Capture the cell that displays the provided text and extract its (x, y) central coordinate. 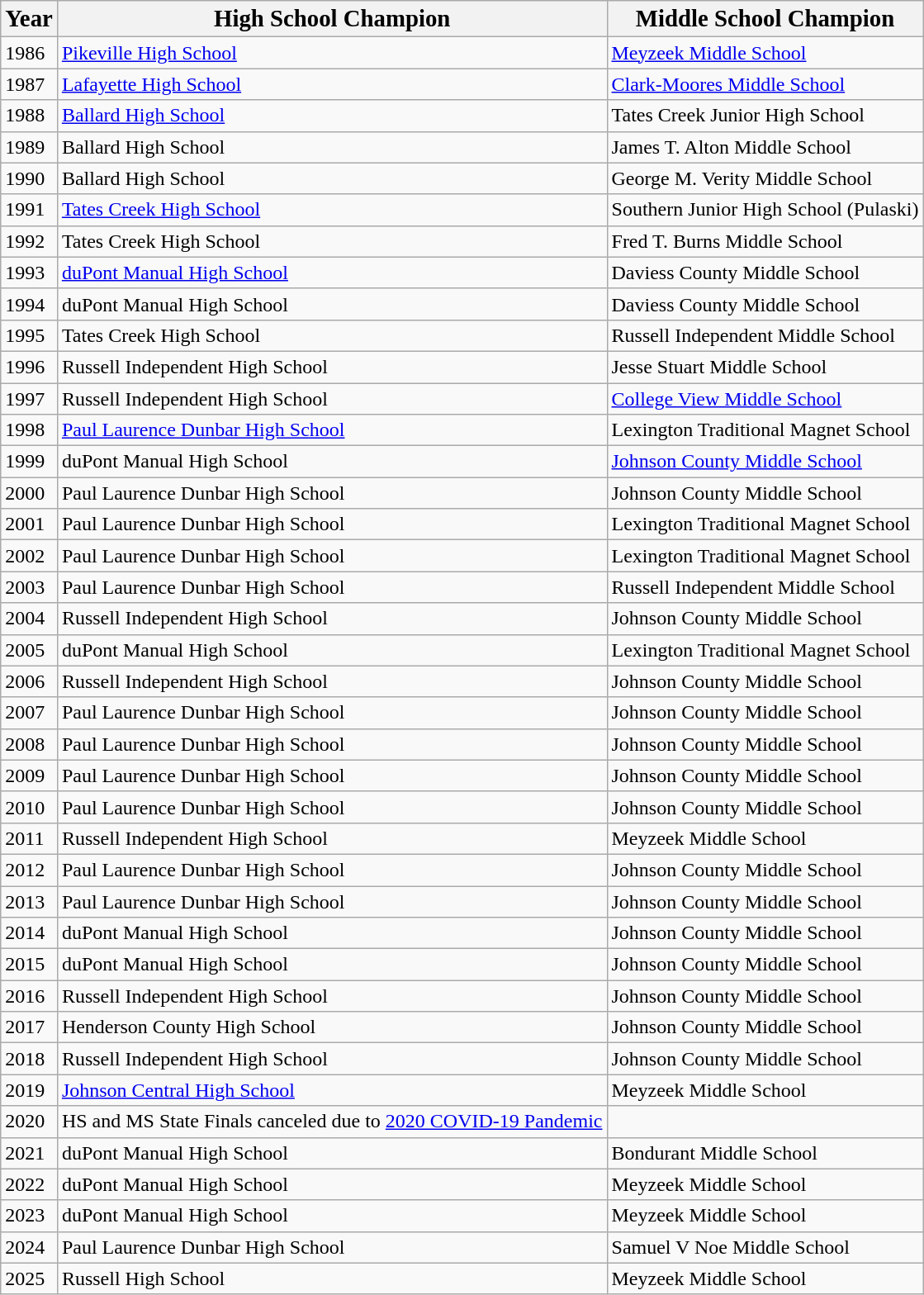
2017 (30, 1027)
2004 (30, 619)
2015 (30, 965)
1994 (30, 304)
2010 (30, 807)
Year (30, 19)
1997 (30, 399)
1986 (30, 53)
1998 (30, 430)
2001 (30, 524)
Henderson County High School (332, 1027)
George M. Verity Middle School (765, 178)
HS and MS State Finals canceled due to 2020 COVID-19 Pandemic (332, 1122)
Fred T. Burns Middle School (765, 241)
College View Middle School (765, 399)
Samuel V Noe Middle School (765, 1247)
2025 (30, 1278)
2002 (30, 556)
2005 (30, 650)
Johnson Central High School (332, 1090)
2019 (30, 1090)
1991 (30, 210)
2023 (30, 1216)
2018 (30, 1059)
1992 (30, 241)
2011 (30, 838)
1987 (30, 84)
2013 (30, 901)
1996 (30, 367)
2021 (30, 1153)
2016 (30, 996)
2024 (30, 1247)
Middle School Champion (765, 19)
1988 (30, 116)
Pikeville High School (332, 53)
High School Champion (332, 19)
Lafayette High School (332, 84)
1999 (30, 462)
2007 (30, 713)
2003 (30, 587)
1989 (30, 147)
Jesse Stuart Middle School (765, 367)
2014 (30, 933)
Tates Creek Junior High School (765, 116)
Bondurant Middle School (765, 1153)
Southern Junior High School (Pulaski) (765, 210)
James T. Alton Middle School (765, 147)
1990 (30, 178)
2000 (30, 493)
1993 (30, 273)
2022 (30, 1184)
2012 (30, 870)
1995 (30, 335)
Russell High School (332, 1278)
2006 (30, 681)
Clark-Moores Middle School (765, 84)
2009 (30, 776)
2020 (30, 1122)
2008 (30, 744)
